Find where the given text appears and provide that cell's center as (X, Y) coordinate. 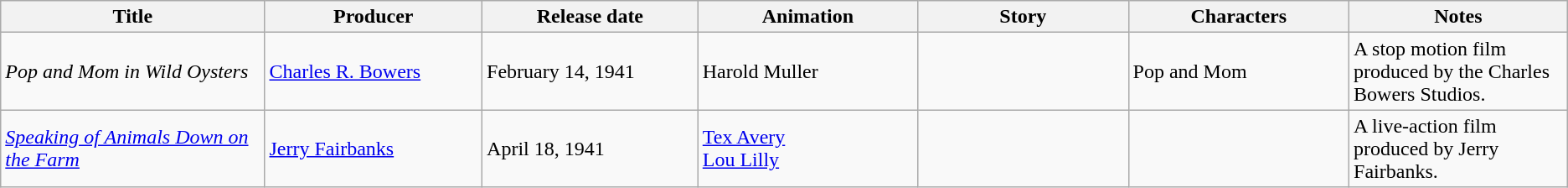
A stop motion film produced by the Charles Bowers Studios. (1459, 71)
Pop and Mom in Wild Oysters (132, 71)
Jerry Fairbanks (374, 149)
Release date (591, 17)
Speaking of Animals Down on the Farm (132, 149)
Harold Muller (807, 71)
Title (132, 17)
April 18, 1941 (591, 149)
Pop and Mom (1238, 71)
February 14, 1941 (591, 71)
Producer (374, 17)
Animation (807, 17)
Tex AveryLou Lilly (807, 149)
A live-action film produced by Jerry Fairbanks. (1459, 149)
Charles R. Bowers (374, 71)
Story (1024, 17)
Notes (1459, 17)
Characters (1238, 17)
